Extract the [X, Y] coordinate from the center of the cell holding the provided text.  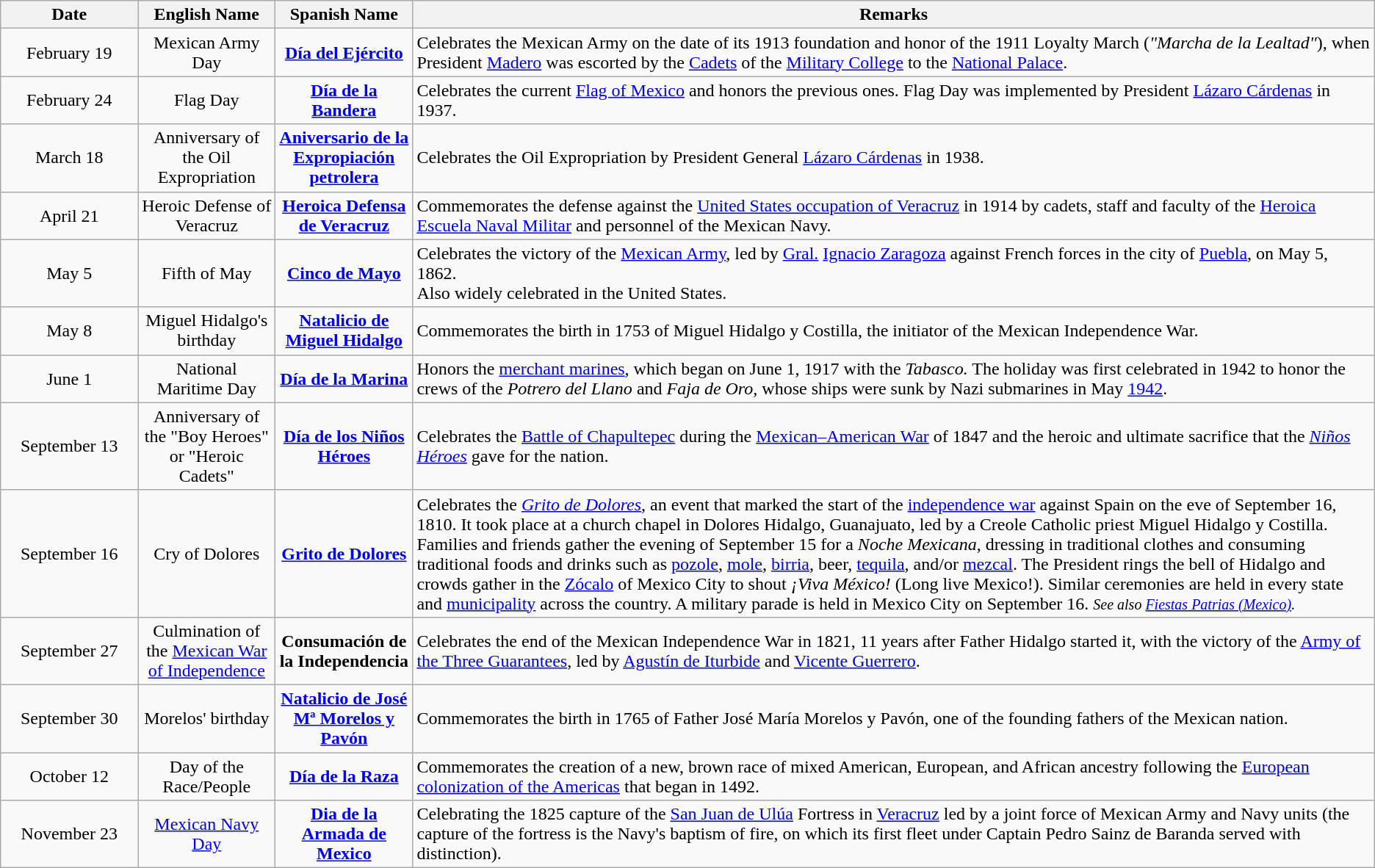
Remarks [893, 15]
Spanish Name [344, 15]
Culmination of the Mexican War of Independence [207, 651]
Día de la Raza [344, 775]
September 27 [69, 651]
Mexican Navy Day [207, 834]
September 16 [69, 554]
February 19 [69, 53]
Día de la Bandera [344, 100]
Morelos' birthday [207, 718]
February 24 [69, 100]
Heroica Defensa de Veracruz [344, 216]
Día de la Marina [344, 379]
May 5 [69, 273]
English Name [207, 15]
June 1 [69, 379]
Aniversario de la Expropiación petrolera [344, 158]
September 13 [69, 446]
National Maritime Day [207, 379]
Anniversary of the "Boy Heroes" or "Heroic Cadets" [207, 446]
November 23 [69, 834]
Commemorates the birth in 1765 of Father José María Morelos y Pavón, one of the founding fathers of the Mexican nation. [893, 718]
Mexican Army Day [207, 53]
Miguel Hidalgo's birthday [207, 330]
Anniversary of the Oil Expropriation [207, 158]
Flag Day [207, 100]
Heroic Defense of Veracruz [207, 216]
Día del Ejército [344, 53]
May 8 [69, 330]
Cry of Dolores [207, 554]
October 12 [69, 775]
September 30 [69, 718]
April 21 [69, 216]
March 18 [69, 158]
Cinco de Mayo [344, 273]
Dia de la Armada de Mexico [344, 834]
Fifth of May [207, 273]
Natalicio de Miguel Hidalgo [344, 330]
Natalicio de José Mª Morelos y Pavón [344, 718]
Día de los Niños Héroes [344, 446]
Day of the Race/People [207, 775]
Celebrates the Oil Expropriation by President General Lázaro Cárdenas in 1938. [893, 158]
Grito de Dolores [344, 554]
Commemorates the birth in 1753 of Miguel Hidalgo y Costilla, the initiator of the Mexican Independence War. [893, 330]
Date [69, 15]
Consumación de la Independencia [344, 651]
Celebrates the current Flag of Mexico and honors the previous ones. Flag Day was implemented by President Lázaro Cárdenas in 1937. [893, 100]
